Detect which cell encompasses the target text, then output its (x, y) center coordinate. 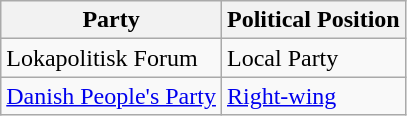
Lokapolitisk Forum (112, 58)
Party (112, 20)
Danish People's Party (112, 96)
Local Party (313, 58)
Political Position (313, 20)
Right-wing (313, 96)
